Return (x, y) of the center of cell containing provided text 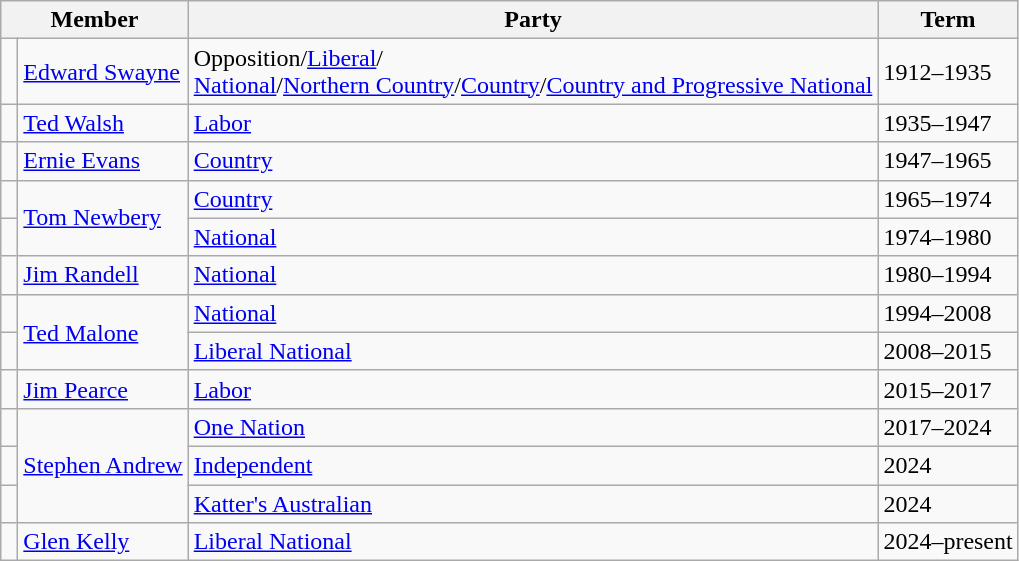
Independent (533, 465)
1994–2008 (948, 313)
One Nation (533, 427)
2024–present (948, 542)
Ted Malone (103, 332)
1974–1980 (948, 237)
Ernie Evans (103, 161)
Glen Kelly (103, 542)
1980–1994 (948, 275)
Edward Swayne (103, 72)
1947–1965 (948, 161)
1935–1947 (948, 123)
Member (94, 20)
2015–2017 (948, 389)
Jim Randell (103, 275)
Jim Pearce (103, 389)
Katter's Australian (533, 503)
Party (533, 20)
2008–2015 (948, 351)
Term (948, 20)
Tom Newbery (103, 218)
1912–1935 (948, 72)
1965–1974 (948, 199)
Ted Walsh (103, 123)
Opposition/Liberal/National/Northern Country/Country/Country and Progressive National (533, 72)
2017–2024 (948, 427)
Stephen Andrew (103, 465)
